Capture the cell that displays the provided text and extract its (X, Y) central coordinate. 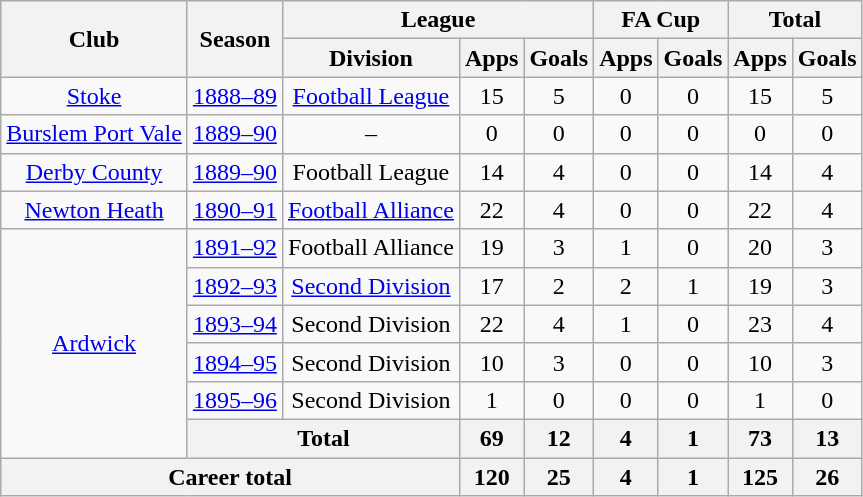
FA Cup (661, 20)
Stoke (94, 96)
73 (760, 438)
23 (760, 324)
Ardwick (94, 343)
Derby County (94, 172)
Burslem Port Vale (94, 134)
Season (234, 39)
12 (559, 438)
125 (760, 477)
69 (491, 438)
Division (370, 58)
1894–95 (234, 362)
Career total (230, 477)
1891–92 (234, 248)
1893–94 (234, 324)
20 (760, 248)
1890–91 (234, 210)
– (370, 134)
17 (491, 286)
1892–93 (234, 286)
13 (827, 438)
120 (491, 477)
Club (94, 39)
1895–96 (234, 400)
Newton Heath (94, 210)
1888–89 (234, 96)
League (438, 20)
26 (827, 477)
25 (559, 477)
